Find where the given text appears and provide that cell's center as [X, Y] coordinate. 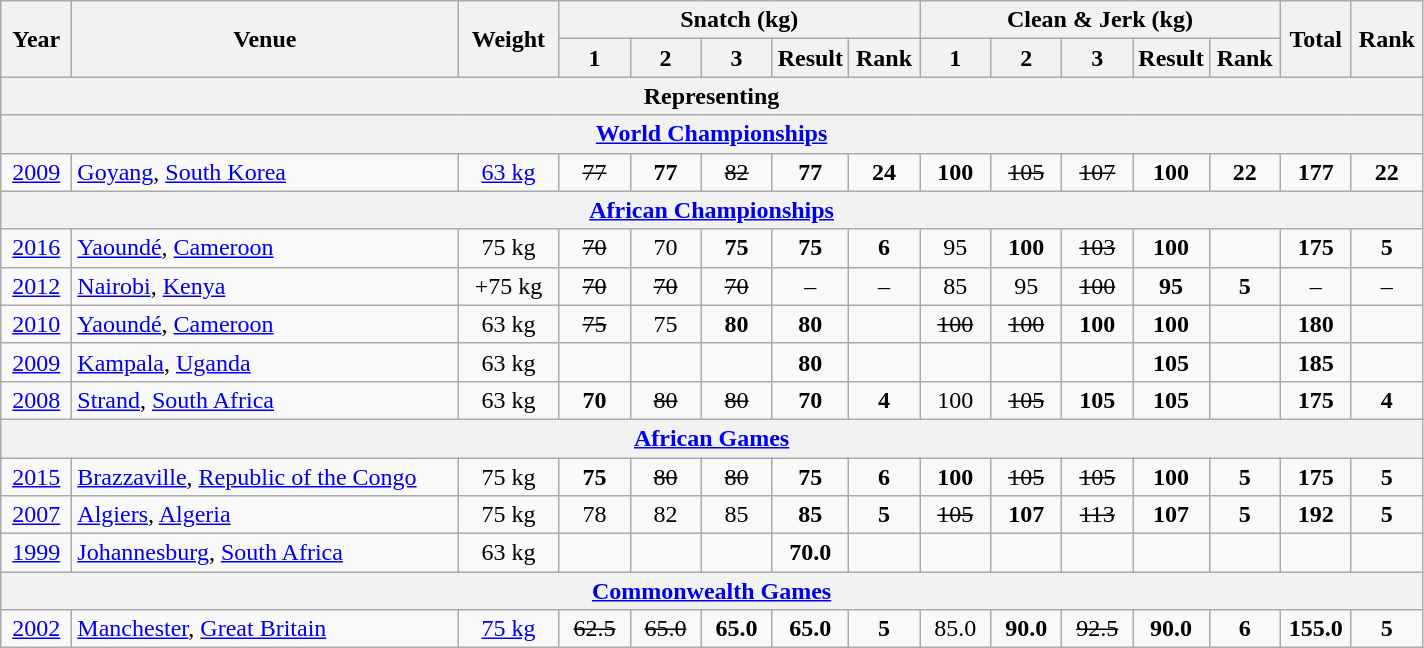
78 [594, 515]
Strand, South Africa [265, 400]
103 [1098, 248]
92.5 [1098, 629]
2015 [36, 477]
Goyang, South Korea [265, 172]
+75 kg [508, 286]
2016 [36, 248]
World Championships [712, 134]
185 [1316, 362]
113 [1098, 515]
African Championships [712, 210]
Snatch (kg) [740, 20]
24 [884, 172]
1999 [36, 553]
62.5 [594, 629]
Year [36, 39]
177 [1316, 172]
85.0 [956, 629]
Johannesburg, South Africa [265, 553]
155.0 [1316, 629]
192 [1316, 515]
Clean & Jerk (kg) [1100, 20]
Algiers, Algeria [265, 515]
2002 [36, 629]
Manchester, Great Britain [265, 629]
African Games [712, 438]
Commonwealth Games [712, 591]
Kampala, Uganda [265, 362]
70.0 [810, 553]
2012 [36, 286]
Venue [265, 39]
Brazzaville, Republic of the Congo [265, 477]
2008 [36, 400]
Total [1316, 39]
2007 [36, 515]
Representing [712, 96]
Nairobi, Kenya [265, 286]
180 [1316, 324]
2010 [36, 324]
Weight [508, 39]
